Identify which cell holds the provided text, then report its [x, y] central coordinate. 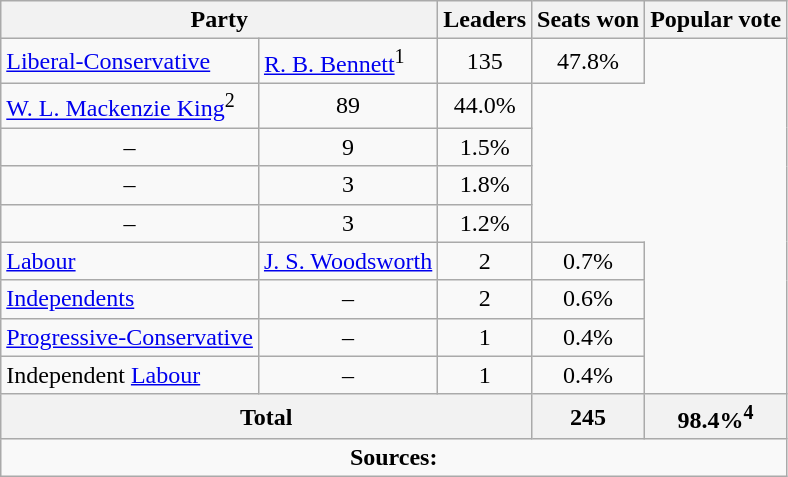
89 [348, 106]
Independents [130, 299]
47.8% [588, 62]
245 [588, 416]
1.5% [485, 147]
Popular vote [716, 20]
0.7% [588, 261]
135 [485, 62]
1.8% [485, 185]
Total [266, 416]
W. L. Mackenzie King2 [130, 106]
98.4%4 [716, 416]
Labour [130, 261]
Independent Labour [130, 375]
Sources: [394, 458]
1.2% [485, 223]
0.6% [588, 299]
Seats won [588, 20]
44.0% [485, 106]
Progressive-Conservative [130, 337]
J. S. Woodsworth [348, 261]
Liberal-Conservative [130, 62]
Party [220, 20]
Leaders [485, 20]
R. B. Bennett1 [348, 62]
9 [348, 147]
